Capture the cell that displays the provided text and extract its (x, y) central coordinate. 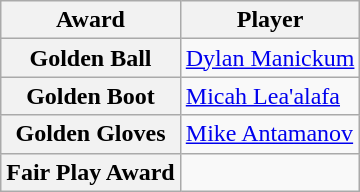
Dylan Manickum (270, 58)
Award (91, 20)
Player (270, 20)
Mike Antamanov (270, 134)
Golden Gloves (91, 134)
Golden Ball (91, 58)
Golden Boot (91, 96)
Micah Lea'alafa (270, 96)
Fair Play Award (91, 172)
